Return the (x, y) coordinate for the center point of the cell that contains the specified text.  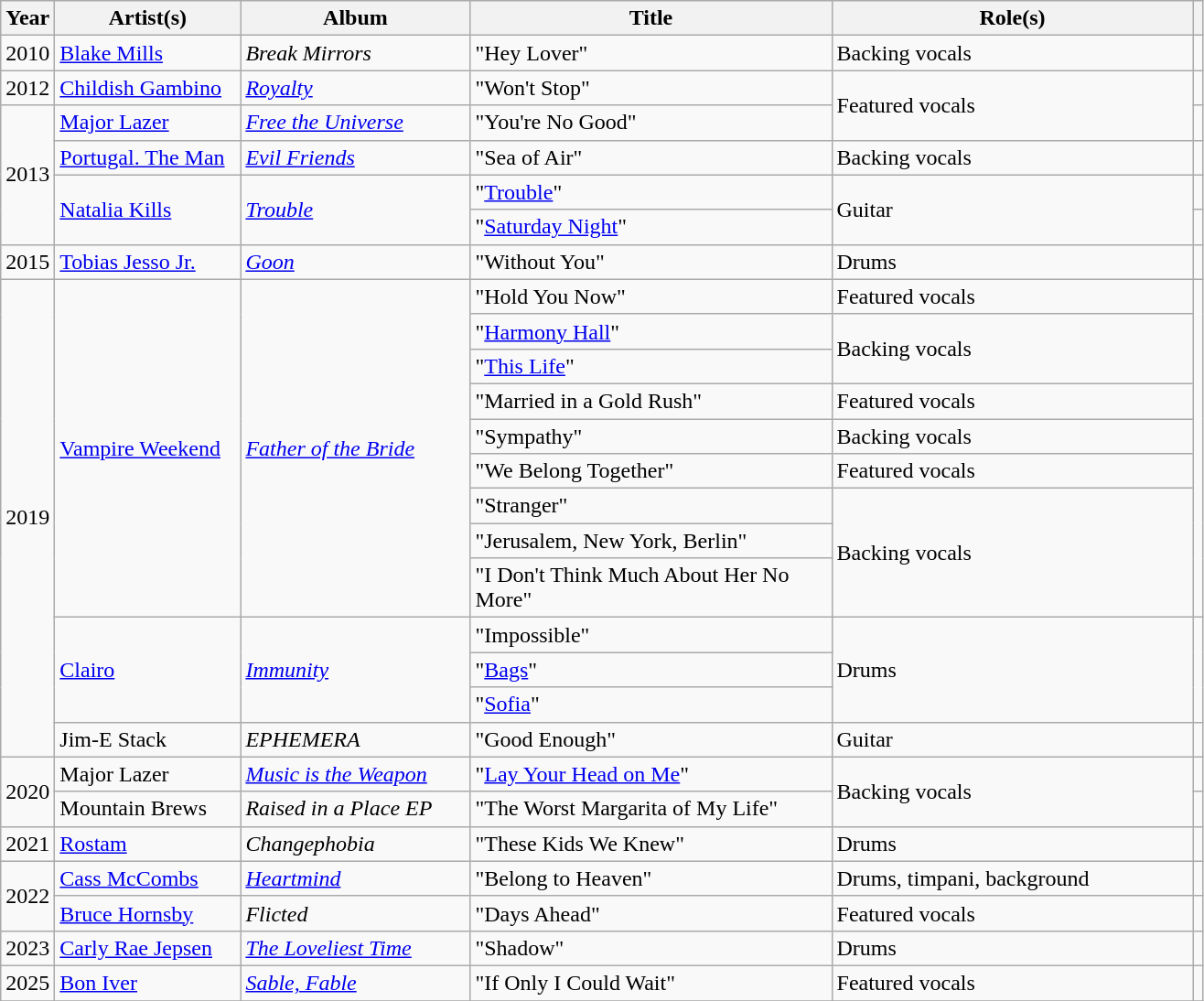
Changephobia (355, 844)
Rostam (148, 844)
Bon Iver (148, 983)
Heartmind (355, 878)
Flicted (355, 913)
"Shadow" (651, 948)
Role(s) (1012, 18)
"Saturday Night" (651, 227)
2015 (27, 262)
2019 (27, 518)
"This Life" (651, 366)
2023 (27, 948)
"Belong to Heaven" (651, 878)
"These Kids We Knew" (651, 844)
"The Worst Margarita of My Life" (651, 809)
The Loveliest Time (355, 948)
Clairo (148, 670)
Jim-E Stack (148, 739)
Title (651, 18)
"Hey Lover" (651, 53)
2013 (27, 175)
Immunity (355, 670)
"Hold You Now" (651, 296)
"Without You" (651, 262)
"Bags" (651, 670)
Royalty (355, 88)
Year (27, 18)
"Lay Your Head on Me" (651, 774)
Carly Rae Jepsen (148, 948)
Mountain Brews (148, 809)
"I Don't Think Much About Her No More" (651, 587)
2020 (27, 791)
2021 (27, 844)
"Good Enough" (651, 739)
Tobias Jesso Jr. (148, 262)
Sable, Fable (355, 983)
"Impossible" (651, 635)
"Harmony Hall" (651, 331)
2025 (27, 983)
2012 (27, 88)
"Sympathy" (651, 436)
"Won't Stop" (651, 88)
"Sea of Air" (651, 157)
Drums, timpani, background (1012, 878)
Portugal. The Man (148, 157)
Break Mirrors (355, 53)
Goon (355, 262)
"You're No Good" (651, 123)
"If Only I Could Wait" (651, 983)
Music is the Weapon (355, 774)
Trouble (355, 210)
"Days Ahead" (651, 913)
Free the Universe (355, 123)
Artist(s) (148, 18)
"Trouble" (651, 192)
Blake Mills (148, 53)
Father of the Bride (355, 448)
Album (355, 18)
"Sofia" (651, 705)
"Jerusalem, New York, Berlin" (651, 541)
Cass McCombs (148, 878)
"Stranger" (651, 506)
Raised in a Place EP (355, 809)
"We Belong Together" (651, 471)
"Married in a Gold Rush" (651, 401)
2010 (27, 53)
Childish Gambino (148, 88)
Natalia Kills (148, 210)
Evil Friends (355, 157)
Vampire Weekend (148, 448)
Bruce Hornsby (148, 913)
2022 (27, 896)
EPHEMERA (355, 739)
